Pinpoint the cell where the given text exists, returning its (X, Y) midpoint coordinate. 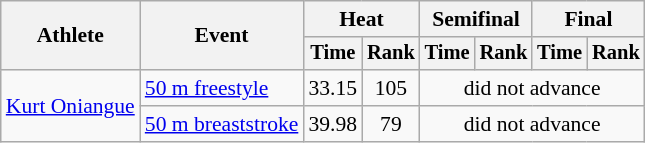
Kurt Oniangue (70, 106)
79 (391, 124)
105 (391, 88)
Final (588, 19)
39.98 (332, 124)
50 m breaststroke (222, 124)
Semifinal (476, 19)
Athlete (70, 36)
Heat (361, 19)
50 m freestyle (222, 88)
33.15 (332, 88)
Event (222, 36)
